Provide the (X, Y) coordinate of the cell's center where the given text is located.  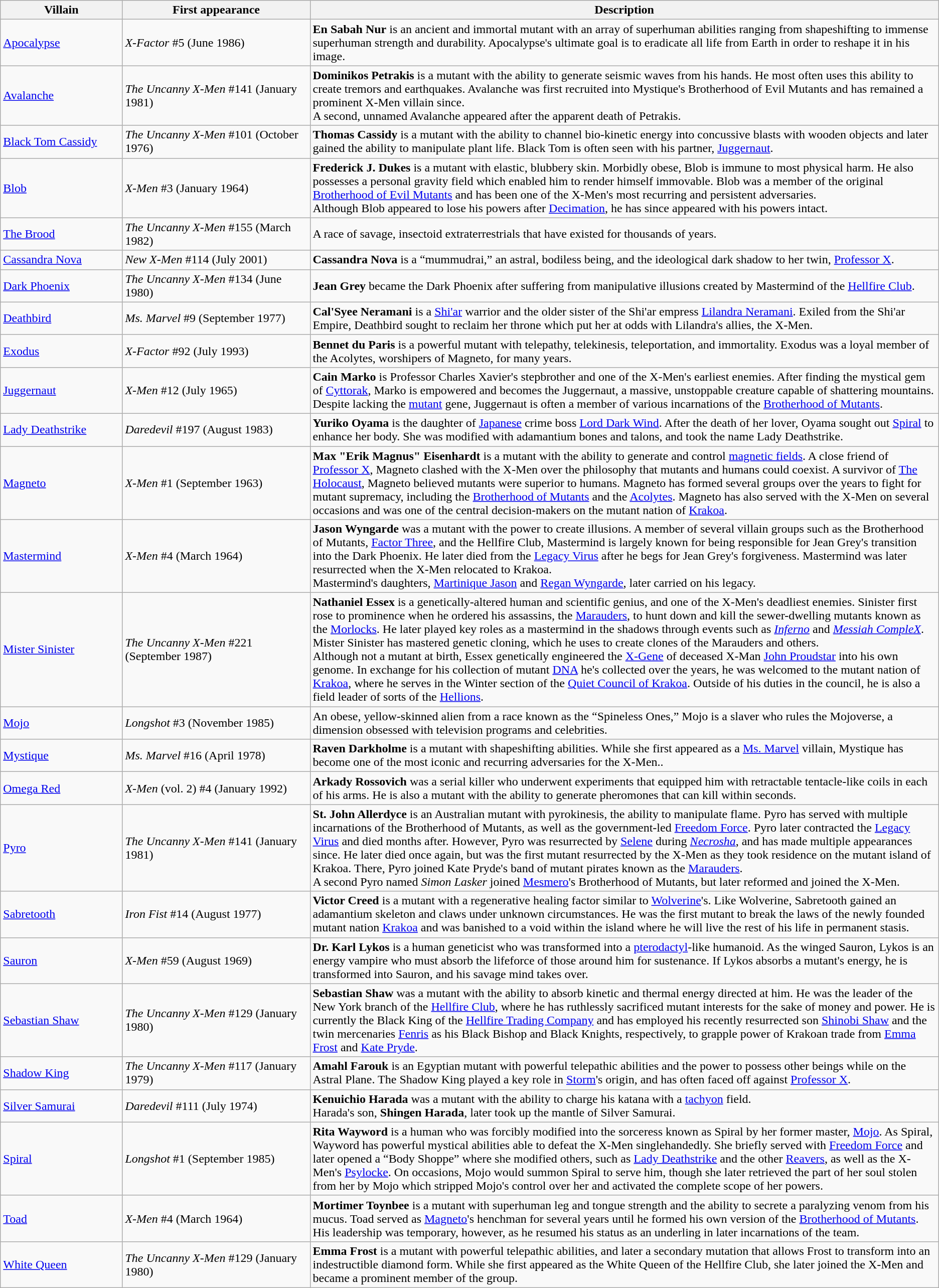
Blob (61, 188)
Jean Grey became the Dark Phoenix after suffering from manipulative illusions created by Mastermind of the Hellfire Club. (624, 286)
Avalanche (61, 95)
Ms. Marvel #16 (April 1978) (216, 755)
X-Men #1 (September 1963) (216, 483)
Juggernaut (61, 390)
Ms. Marvel #9 (September 1977) (216, 318)
New X-Men #114 (July 2001) (216, 260)
Apocalypse (61, 43)
Exodus (61, 351)
Villain (61, 10)
Sauron (61, 960)
White Queen (61, 1264)
The Uncanny X-Men #134 (June 1980) (216, 286)
The Uncanny X-Men #117 (January 1979) (216, 1073)
Shadow King (61, 1073)
Magneto (61, 483)
Dark Phoenix (61, 286)
The Uncanny X-Men #101 (October 1976) (216, 141)
First appearance (216, 10)
Sebastian Shaw (61, 1020)
Spiral (61, 1159)
X-Men #12 (July 1965) (216, 390)
The Uncanny X-Men #155 (March 1982) (216, 234)
X-Men (vol. 2) #4 (January 1992) (216, 788)
Longshot #3 (November 1985) (216, 723)
Iron Fist #14 (August 1977) (216, 914)
Toad (61, 1218)
Pyro (61, 848)
Cassandra Nova (61, 260)
X-Men #59 (August 1969) (216, 960)
Longshot #1 (September 1985) (216, 1159)
Daredevil #197 (August 1983) (216, 429)
Deathbird (61, 318)
Mojo (61, 723)
The Uncanny X-Men #221 (September 1987) (216, 650)
Black Tom Cassidy (61, 141)
Omega Red (61, 788)
X-Factor #5 (June 1986) (216, 43)
X-Men #3 (January 1964) (216, 188)
Mister Sinister (61, 650)
Lady Deathstrike (61, 429)
Description (624, 10)
Silver Samurai (61, 1105)
Mastermind (61, 556)
A race of savage, insectoid extraterrestrials that have existed for thousands of years. (624, 234)
Cassandra Nova is a “mummudrai,” an astral, bodiless being, and the ideological dark shadow to her twin, Professor X. (624, 260)
Sabretooth (61, 914)
X-Factor #92 (July 1993) (216, 351)
Mystique (61, 755)
Daredevil #111 (July 1974) (216, 1105)
The Brood (61, 234)
